Extract the (X, Y) coordinate from the center of the cell holding the provided text.  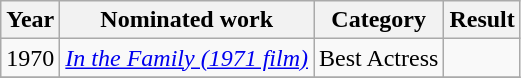
Year (30, 20)
Category (379, 20)
Best Actress (379, 58)
Result (482, 20)
Nominated work (187, 20)
In the Family (1971 film) (187, 58)
1970 (30, 58)
